Capture the cell that displays the provided text and extract its (X, Y) central coordinate. 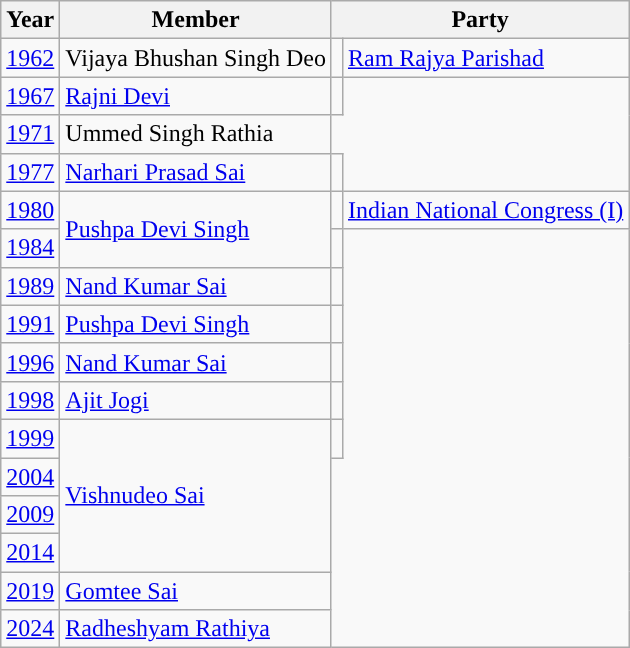
Rajni Devi (196, 96)
1967 (30, 96)
1984 (30, 248)
1998 (30, 400)
1977 (30, 172)
1999 (30, 438)
Indian National Congress (I) (485, 210)
1971 (30, 134)
Ummed Singh Rathia (196, 134)
Member (196, 20)
1991 (30, 324)
Narhari Prasad Sai (196, 172)
2019 (30, 591)
Year (30, 20)
2004 (30, 477)
1980 (30, 210)
2014 (30, 553)
Ram Rajya Parishad (485, 58)
Ajit Jogi (196, 400)
1989 (30, 286)
Party (480, 20)
1996 (30, 362)
Vishnudeo Sai (196, 495)
2009 (30, 515)
Gomtee Sai (196, 591)
Radheshyam Rathiya (196, 629)
2024 (30, 629)
Vijaya Bhushan Singh Deo (196, 58)
1962 (30, 58)
